Return (x, y) of the center of cell containing provided text 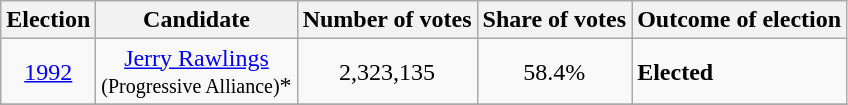
Number of votes (387, 20)
58.4% (554, 72)
1992 (48, 72)
Elected (740, 72)
Share of votes (554, 20)
Election (48, 20)
Jerry Rawlings(Progressive Alliance)* (196, 72)
Outcome of election (740, 20)
Candidate (196, 20)
2,323,135 (387, 72)
